Identify which cell holds the provided text, then report its [X, Y] central coordinate. 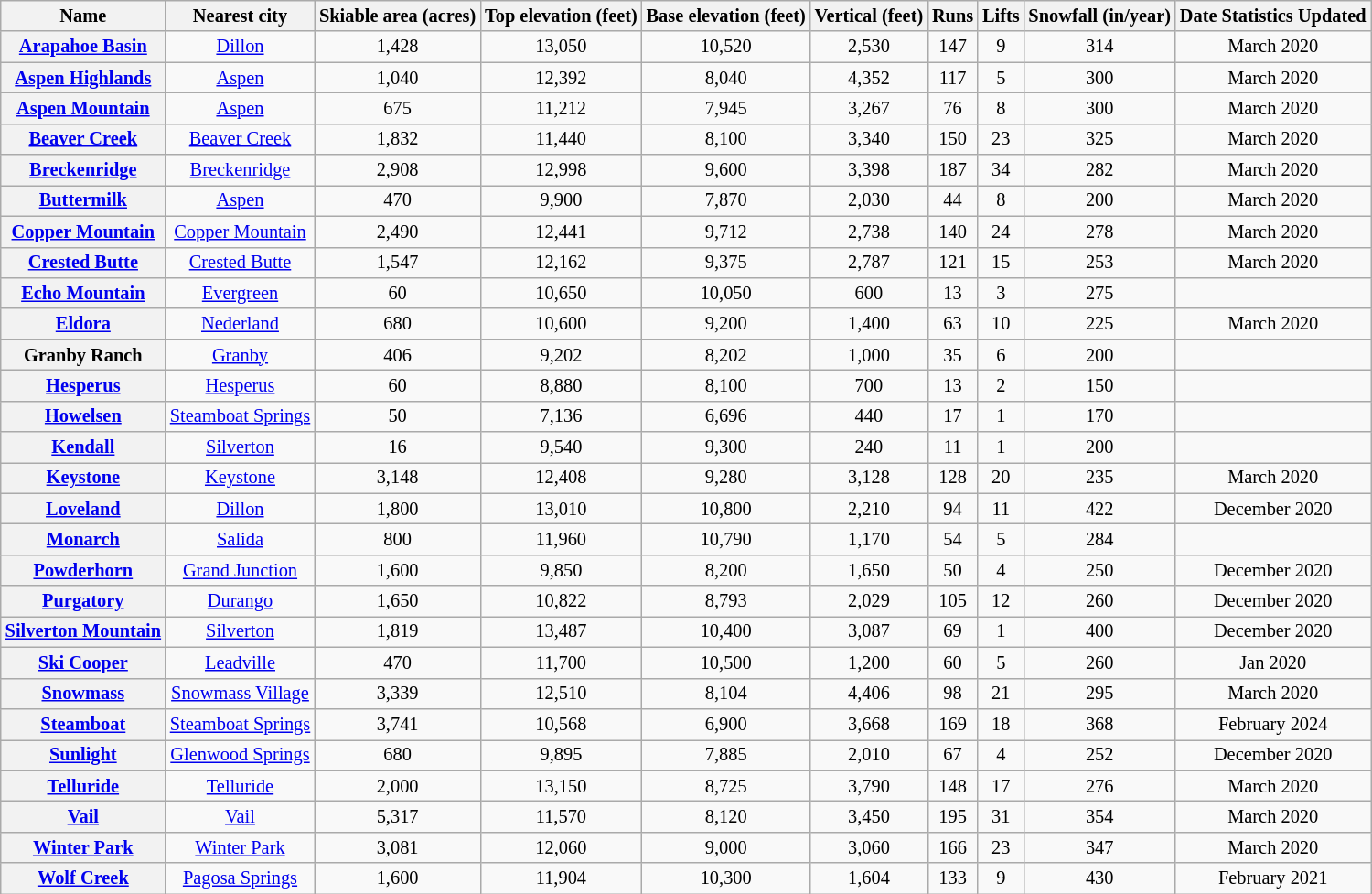
1,832 [397, 139]
98 [953, 694]
4,406 [869, 694]
6 [1001, 355]
Ski Cooper [83, 662]
235 [1099, 478]
10,500 [726, 662]
10,568 [562, 724]
7,885 [726, 755]
Leadville [240, 662]
3 [1001, 293]
10,300 [726, 878]
325 [1099, 139]
1,040 [397, 78]
1,200 [869, 662]
15 [1001, 263]
117 [953, 78]
Top elevation (feet) [562, 16]
Skiable area (acres) [397, 16]
2 [1001, 385]
9,540 [562, 447]
253 [1099, 263]
1,800 [397, 509]
Date Statistics Updated [1273, 16]
10,400 [726, 631]
8,793 [726, 601]
Aspen Highlands [83, 78]
16 [397, 447]
2,210 [869, 509]
94 [953, 509]
63 [953, 324]
18 [1001, 724]
240 [869, 447]
1,400 [869, 324]
Snowfall (in/year) [1099, 16]
2,000 [397, 786]
Arapahoe Basin [83, 47]
3,267 [869, 108]
1,547 [397, 263]
Grand Junction [240, 570]
10 [1001, 324]
8,104 [726, 694]
1,819 [397, 631]
8,880 [562, 385]
54 [953, 539]
31 [1001, 816]
12,162 [562, 263]
Sunlight [83, 755]
Aspen Mountain [83, 108]
170 [1099, 416]
Purgatory [83, 601]
67 [953, 755]
225 [1099, 324]
295 [1099, 694]
1,428 [397, 47]
252 [1099, 755]
Vertical (feet) [869, 16]
9,375 [726, 263]
Durango [240, 601]
800 [397, 539]
Runs [953, 16]
Eldora [83, 324]
Snowmass [83, 694]
9,712 [726, 232]
10,600 [562, 324]
Evergreen [240, 293]
13,050 [562, 47]
3,081 [397, 847]
Silverton Mountain [83, 631]
195 [953, 816]
11,960 [562, 539]
9,895 [562, 755]
10,520 [726, 47]
282 [1099, 170]
69 [953, 631]
8,200 [726, 570]
February 2024 [1273, 724]
Wolf Creek [83, 878]
440 [869, 416]
148 [953, 786]
21 [1001, 694]
314 [1099, 47]
Monarch [83, 539]
7,136 [562, 416]
9,280 [726, 478]
278 [1099, 232]
2,908 [397, 170]
1,000 [869, 355]
12,510 [562, 694]
3,060 [869, 847]
Buttermilk [83, 200]
Pagosa Springs [240, 878]
9,300 [726, 447]
600 [869, 293]
10,650 [562, 293]
2,738 [869, 232]
February 2021 [1273, 878]
Lifts [1001, 16]
Steamboat [83, 724]
3,339 [397, 694]
3,741 [397, 724]
3,148 [397, 478]
3,450 [869, 816]
11,700 [562, 662]
147 [953, 47]
Salida [240, 539]
7,870 [726, 200]
Nearest city [240, 16]
Echo Mountain [83, 293]
2,030 [869, 200]
11,212 [562, 108]
250 [1099, 570]
8,202 [726, 355]
Jan 2020 [1273, 662]
406 [397, 355]
13,487 [562, 631]
10,790 [726, 539]
12 [1001, 601]
Nederland [240, 324]
3,128 [869, 478]
3,668 [869, 724]
9,000 [726, 847]
20 [1001, 478]
140 [953, 232]
430 [1099, 878]
166 [953, 847]
12,060 [562, 847]
8,725 [726, 786]
9,850 [562, 570]
105 [953, 601]
2,029 [869, 601]
354 [1099, 816]
3,087 [869, 631]
3,340 [869, 139]
128 [953, 478]
Granby [240, 355]
13,010 [562, 509]
4,352 [869, 78]
9,900 [562, 200]
Glenwood Springs [240, 755]
5,317 [397, 816]
13,150 [562, 786]
10,822 [562, 601]
24 [1001, 232]
6,900 [726, 724]
11,904 [562, 878]
Snowmass Village [240, 694]
Granby Ranch [83, 355]
Name [83, 16]
9,600 [726, 170]
12,392 [562, 78]
187 [953, 170]
12,441 [562, 232]
12,408 [562, 478]
12,998 [562, 170]
368 [1099, 724]
700 [869, 385]
10,050 [726, 293]
276 [1099, 786]
76 [953, 108]
Howelsen [83, 416]
44 [953, 200]
275 [1099, 293]
1,604 [869, 878]
133 [953, 878]
675 [397, 108]
2,490 [397, 232]
11,440 [562, 139]
34 [1001, 170]
9,202 [562, 355]
2,787 [869, 263]
8,040 [726, 78]
169 [953, 724]
10,800 [726, 509]
Kendall [83, 447]
3,790 [869, 786]
2,010 [869, 755]
3,398 [869, 170]
2,530 [869, 47]
9,200 [726, 324]
7,945 [726, 108]
35 [953, 355]
Base elevation (feet) [726, 16]
422 [1099, 509]
Loveland [83, 509]
6,696 [726, 416]
11,570 [562, 816]
1,170 [869, 539]
121 [953, 263]
Powderhorn [83, 570]
284 [1099, 539]
8,120 [726, 816]
347 [1099, 847]
400 [1099, 631]
